Scan for the cell matching the given text and deliver its [X, Y] coordinate at center. 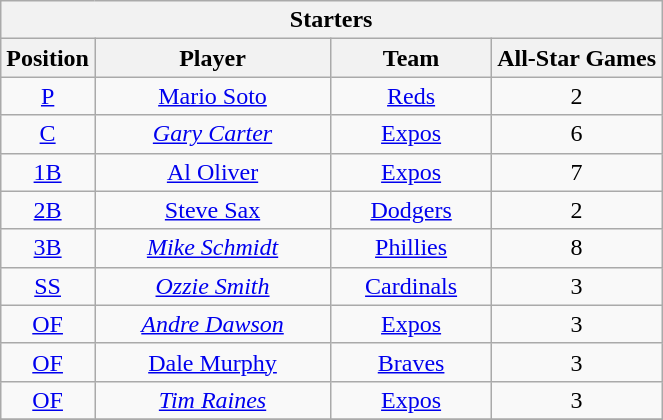
Steve Sax [212, 210]
Reds [412, 96]
P [48, 96]
Tim Raines [212, 400]
2B [48, 210]
Mario Soto [212, 96]
Braves [412, 362]
Dale Murphy [212, 362]
Dodgers [412, 210]
Al Oliver [212, 172]
3B [48, 248]
8 [577, 248]
C [48, 134]
SS [48, 286]
Starters [332, 20]
7 [577, 172]
Player [212, 58]
Ozzie Smith [212, 286]
Cardinals [412, 286]
Team [412, 58]
Position [48, 58]
Phillies [412, 248]
6 [577, 134]
All-Star Games [577, 58]
Mike Schmidt [212, 248]
1B [48, 172]
Andre Dawson [212, 324]
Gary Carter [212, 134]
